Detect which cell encompasses the target text, then output its (x, y) center coordinate. 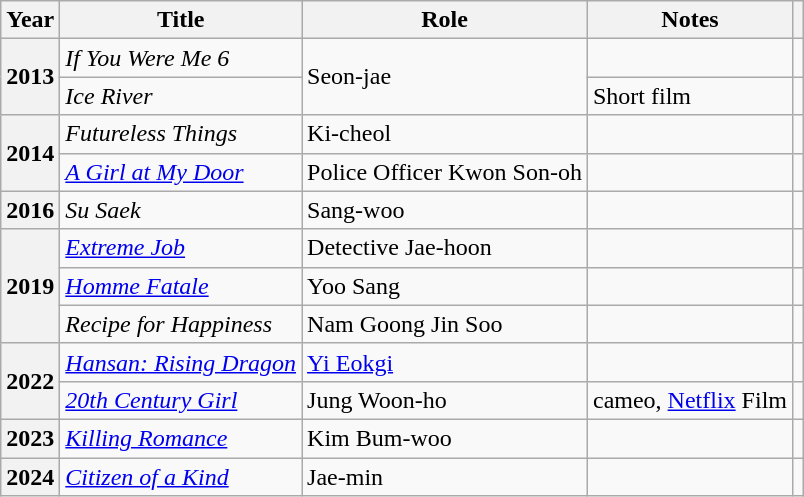
2022 (30, 381)
2013 (30, 77)
Yi Eokgi (445, 362)
Ki-cheol (445, 134)
Jae-min (445, 477)
Short film (690, 96)
Notes (690, 20)
Sang-woo (445, 210)
Yoo Sang (445, 286)
Title (181, 20)
Kim Bum-woo (445, 438)
Detective Jae-hoon (445, 248)
Nam Goong Jin Soo (445, 324)
Homme Fatale (181, 286)
20th Century Girl (181, 400)
Futureless Things (181, 134)
2024 (30, 477)
2023 (30, 438)
2019 (30, 286)
Recipe for Happiness (181, 324)
Citizen of a Kind (181, 477)
Su Saek (181, 210)
Seon-jae (445, 77)
2014 (30, 153)
A Girl at My Door (181, 172)
Extreme Job (181, 248)
Killing Romance (181, 438)
2016 (30, 210)
Ice River (181, 96)
Hansan: Rising Dragon (181, 362)
Year (30, 20)
If You Were Me 6 (181, 58)
cameo, Netflix Film (690, 400)
Police Officer Kwon Son-oh (445, 172)
Jung Woon-ho (445, 400)
Role (445, 20)
